Find where the given text appears and provide that cell's center as [X, Y] coordinate. 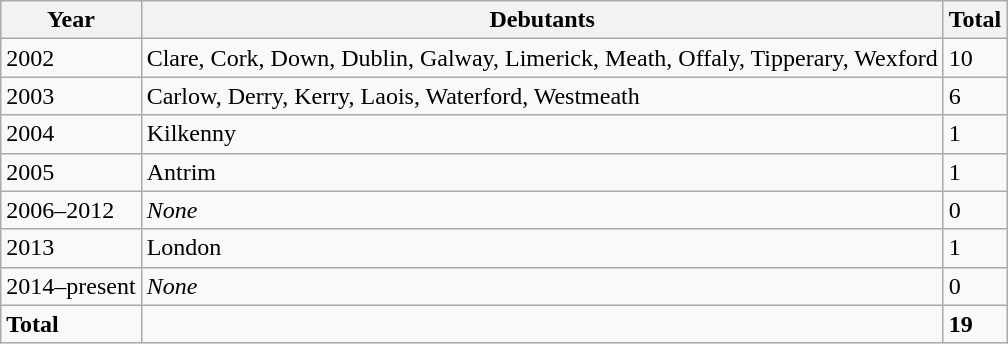
2014–present [71, 286]
Debutants [542, 20]
2006–2012 [71, 210]
2003 [71, 96]
10 [975, 58]
2002 [71, 58]
2013 [71, 248]
19 [975, 324]
2004 [71, 134]
6 [975, 96]
Clare, Cork, Down, Dublin, Galway, Limerick, Meath, Offaly, Tipperary, Wexford [542, 58]
Antrim [542, 172]
London [542, 248]
Carlow, Derry, Kerry, Laois, Waterford, Westmeath [542, 96]
2005 [71, 172]
Year [71, 20]
Kilkenny [542, 134]
